Identify which cell holds the provided text, then report its [X, Y] central coordinate. 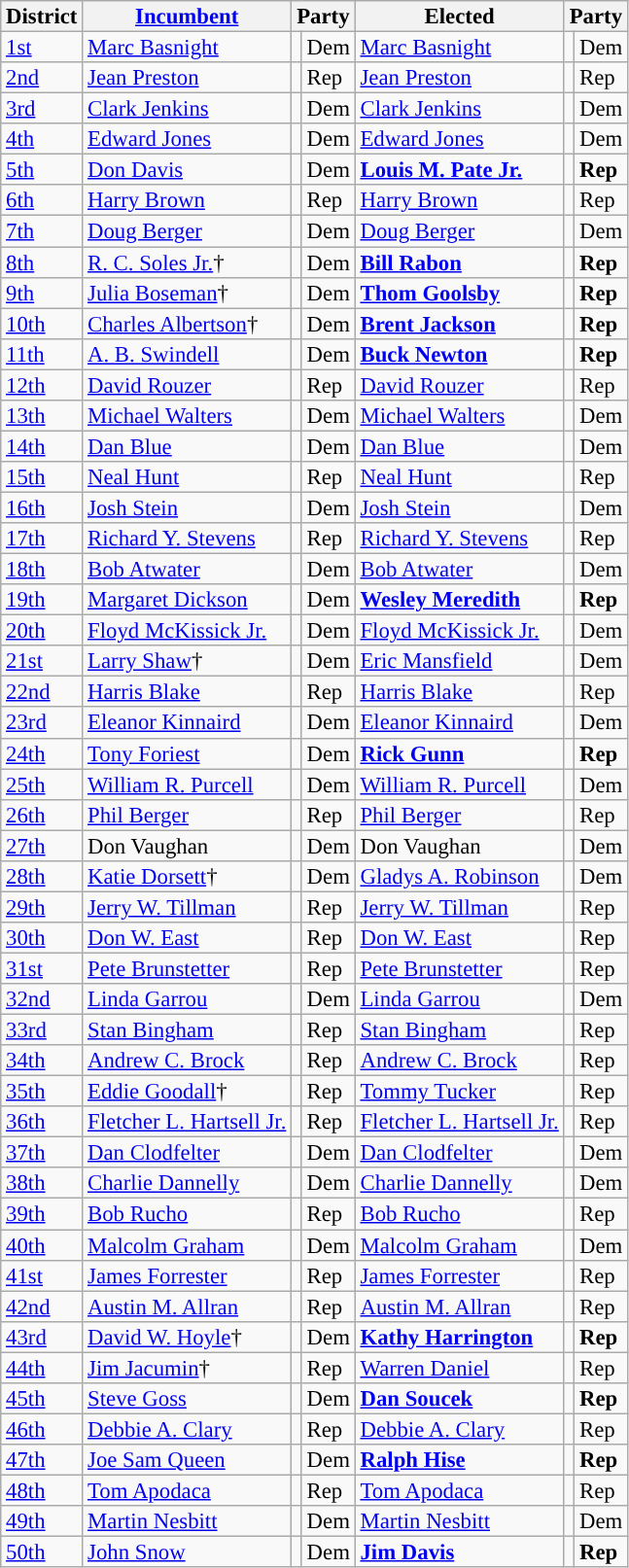
18th [42, 570]
36th [42, 1122]
29th [42, 907]
32nd [42, 999]
Warren Daniel [459, 1368]
17th [42, 539]
Jim Jacumin† [187, 1368]
Elected [459, 17]
46th [42, 1429]
Gladys A. Robinson [459, 877]
Kathy Harrington [459, 1337]
3rd [42, 109]
26th [42, 815]
District [42, 17]
Joe Sam Queen [187, 1460]
23rd [42, 723]
33rd [42, 1030]
39th [42, 1214]
Julia Boseman† [187, 293]
Katie Dorsett† [187, 877]
44th [42, 1368]
Ralph Hise [459, 1460]
30th [42, 938]
22nd [42, 692]
Rick Gunn [459, 753]
31st [42, 968]
Bill Rabon [459, 262]
Thom Goolsby [459, 293]
2nd [42, 78]
40th [42, 1245]
9th [42, 293]
Tony Foriest [187, 753]
14th [42, 446]
21st [42, 661]
24th [42, 753]
37th [42, 1153]
Eddie Goodall† [187, 1092]
John Snow [187, 1552]
Wesley Meredith [459, 600]
16th [42, 507]
10th [42, 324]
27th [42, 846]
41st [42, 1275]
25th [42, 784]
Larry Shaw† [187, 661]
43rd [42, 1337]
David W. Hoyle† [187, 1337]
28th [42, 877]
Don Davis [187, 170]
48th [42, 1490]
Louis M. Pate Jr. [459, 170]
45th [42, 1399]
1st [42, 48]
7th [42, 231]
19th [42, 600]
38th [42, 1184]
6th [42, 200]
5th [42, 170]
47th [42, 1460]
Eric Mansfield [459, 661]
8th [42, 262]
12th [42, 385]
Jim Davis [459, 1552]
42nd [42, 1307]
4th [42, 139]
Margaret Dickson [187, 600]
Steve Goss [187, 1399]
Brent Jackson [459, 324]
Buck Newton [459, 354]
13th [42, 416]
R. C. Soles Jr.† [187, 262]
50th [42, 1552]
20th [42, 631]
49th [42, 1521]
Charles Albertson† [187, 324]
A. B. Swindell [187, 354]
34th [42, 1061]
Incumbent [187, 17]
Dan Soucek [459, 1399]
Tommy Tucker [459, 1092]
35th [42, 1092]
11th [42, 354]
15th [42, 477]
